Detect which cell encompasses the target text, then output its [X, Y] center coordinate. 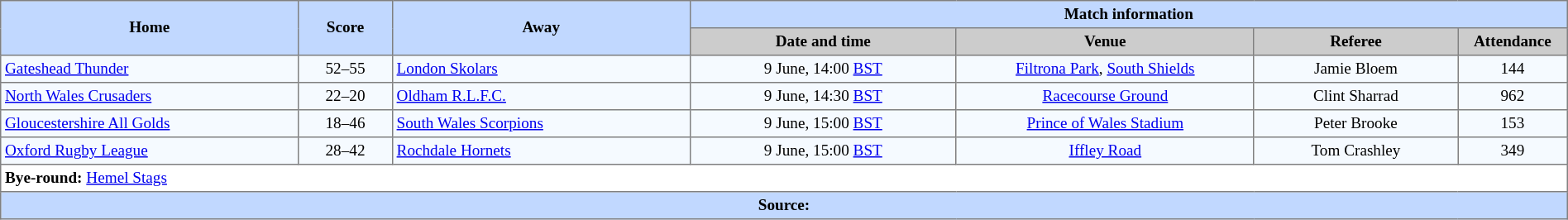
Peter Brooke [1355, 124]
North Wales Crusaders [150, 96]
Clint Sharrad [1355, 96]
London Skolars [541, 69]
Oldham R.L.F.C. [541, 96]
Prince of Wales Stadium [1105, 124]
Filtrona Park, South Shields [1105, 69]
Oxford Rugby League [150, 151]
962 [1513, 96]
Venue [1105, 41]
Tom Crashley [1355, 151]
22–20 [346, 96]
9 June, 14:00 BST [823, 69]
Score [346, 28]
Jamie Bloem [1355, 69]
349 [1513, 151]
18–46 [346, 124]
Racecourse Ground [1105, 96]
Iffley Road [1105, 151]
Home [150, 28]
Gateshead Thunder [150, 69]
153 [1513, 124]
Source: [784, 205]
Gloucestershire All Golds [150, 124]
144 [1513, 69]
Attendance [1513, 41]
Bye-round: Hemel Stags [784, 179]
52–55 [346, 69]
28–42 [346, 151]
9 June, 14:30 BST [823, 96]
Date and time [823, 41]
Referee [1355, 41]
Away [541, 28]
Match information [1128, 15]
Rochdale Hornets [541, 151]
South Wales Scorpions [541, 124]
